Determine the [x, y] coordinate at the center of the cell enclosing the given text.  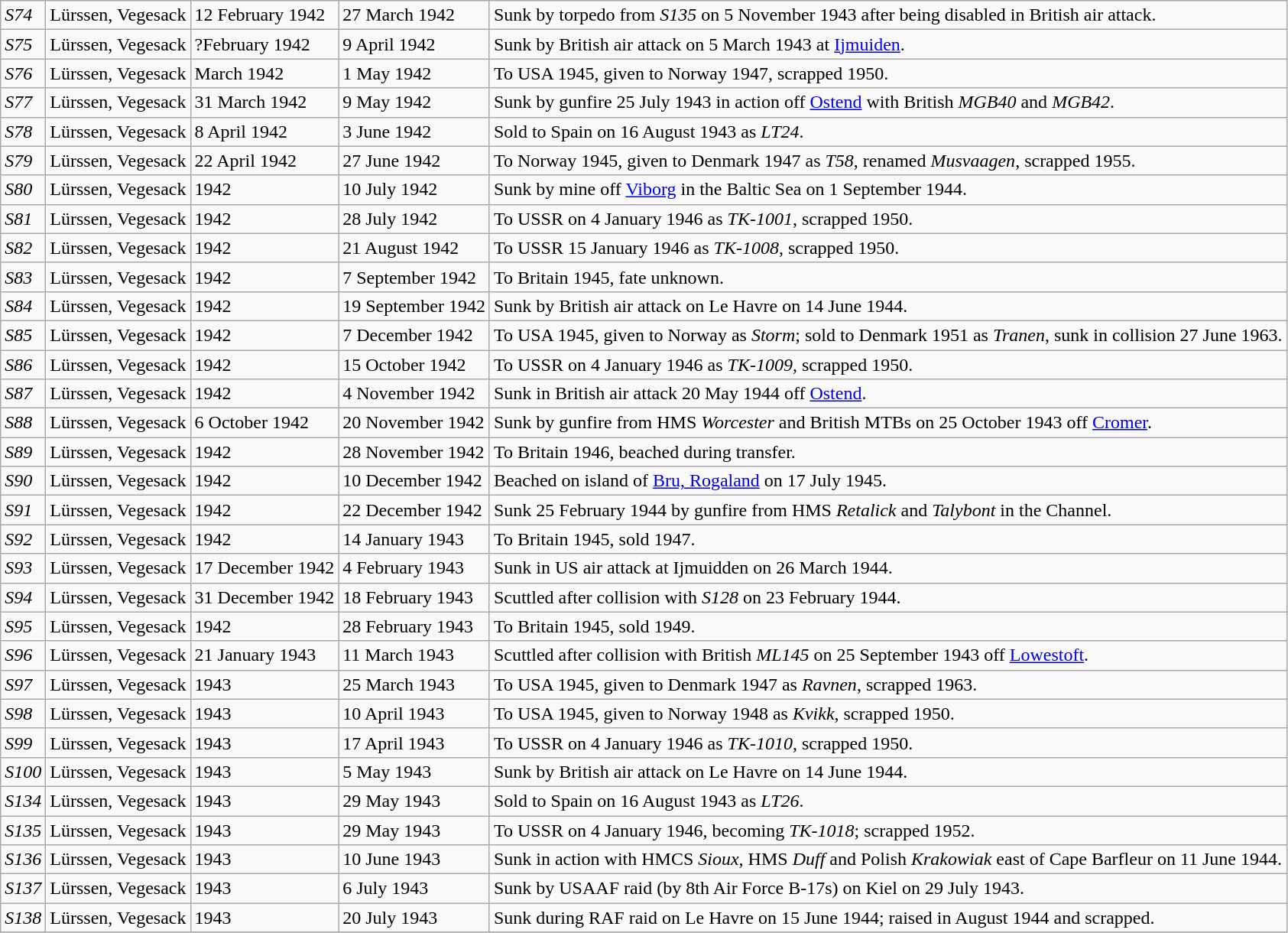
S85 [23, 335]
28 February 1943 [414, 626]
Beached on island of Bru, Rogaland on 17 July 1945. [888, 481]
Sold to Spain on 16 August 1943 as LT26. [888, 801]
25 March 1943 [414, 684]
22 April 1942 [264, 161]
S88 [23, 423]
S76 [23, 73]
11 March 1943 [414, 655]
20 November 1942 [414, 423]
18 February 1943 [414, 597]
Sunk by gunfire 25 July 1943 in action off Ostend with British MGB40 and MGB42. [888, 102]
S94 [23, 597]
S137 [23, 889]
17 December 1942 [264, 568]
8 April 1942 [264, 132]
Sunk by torpedo from S135 on 5 November 1943 after being disabled in British air attack. [888, 15]
Sold to Spain on 16 August 1943 as LT24. [888, 132]
9 May 1942 [414, 102]
15 October 1942 [414, 365]
?February 1942 [264, 44]
To Britain 1945, sold 1947. [888, 539]
19 September 1942 [414, 306]
Scuttled after collision with British ML145 on 25 September 1943 off Lowestoft. [888, 655]
3 June 1942 [414, 132]
S134 [23, 801]
10 July 1942 [414, 190]
Sunk during RAF raid on Le Havre on 15 June 1944; raised in August 1944 and scrapped. [888, 918]
6 July 1943 [414, 889]
S83 [23, 277]
22 December 1942 [414, 510]
To USSR on 4 January 1946 as TK-1010, scrapped 1950. [888, 743]
17 April 1943 [414, 743]
21 January 1943 [264, 655]
S75 [23, 44]
To Britain 1946, beached during transfer. [888, 452]
To USA 1945, given to Denmark 1947 as Ravnen, scrapped 1963. [888, 684]
S74 [23, 15]
S78 [23, 132]
6 October 1942 [264, 423]
S87 [23, 394]
Sunk in US air attack at Ijmuidden on 26 March 1944. [888, 568]
S91 [23, 510]
To USA 1945, given to Norway 1947, scrapped 1950. [888, 73]
20 July 1943 [414, 918]
March 1942 [264, 73]
27 June 1942 [414, 161]
Sunk by gunfire from HMS Worcester and British MTBs on 25 October 1943 off Cromer. [888, 423]
S81 [23, 219]
12 February 1942 [264, 15]
Sunk by USAAF raid (by 8th Air Force B-17s) on Kiel on 29 July 1943. [888, 889]
31 March 1942 [264, 102]
27 March 1942 [414, 15]
S82 [23, 248]
4 November 1942 [414, 394]
S86 [23, 365]
Sunk by mine off Viborg in the Baltic Sea on 1 September 1944. [888, 190]
31 December 1942 [264, 597]
S97 [23, 684]
To USSR on 4 January 1946 as TK-1009, scrapped 1950. [888, 365]
S90 [23, 481]
10 April 1943 [414, 714]
To USA 1945, given to Norway 1948 as Kvikk, scrapped 1950. [888, 714]
4 February 1943 [414, 568]
To Norway 1945, given to Denmark 1947 as T58, renamed Musvaagen, scrapped 1955. [888, 161]
10 June 1943 [414, 860]
28 November 1942 [414, 452]
9 April 1942 [414, 44]
S95 [23, 626]
1 May 1942 [414, 73]
7 December 1942 [414, 335]
Sunk 25 February 1944 by gunfire from HMS Retalick and Talybont in the Channel. [888, 510]
To USSR 15 January 1946 as TK-1008, scrapped 1950. [888, 248]
S80 [23, 190]
Sunk by British air attack on 5 March 1943 at Ijmuiden. [888, 44]
To USSR on 4 January 1946 as TK-1001, scrapped 1950. [888, 219]
10 December 1942 [414, 481]
14 January 1943 [414, 539]
28 July 1942 [414, 219]
5 May 1943 [414, 772]
S89 [23, 452]
Sunk in action with HMCS Sioux, HMS Duff and Polish Krakowiak east of Cape Barfleur on 11 June 1944. [888, 860]
7 September 1942 [414, 277]
Sunk in British air attack 20 May 1944 off Ostend. [888, 394]
To Britain 1945, fate unknown. [888, 277]
Scuttled after collision with S128 on 23 February 1944. [888, 597]
S100 [23, 772]
To Britain 1945, sold 1949. [888, 626]
To USSR on 4 January 1946, becoming TK-1018; scrapped 1952. [888, 830]
S92 [23, 539]
S84 [23, 306]
S79 [23, 161]
S96 [23, 655]
21 August 1942 [414, 248]
S98 [23, 714]
S138 [23, 918]
To USA 1945, given to Norway as Storm; sold to Denmark 1951 as Tranen, sunk in collision 27 June 1963. [888, 335]
S136 [23, 860]
S77 [23, 102]
S135 [23, 830]
S99 [23, 743]
S93 [23, 568]
